Detect which cell encompasses the target text, then output its (x, y) center coordinate. 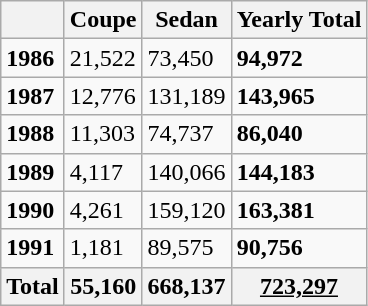
11,303 (103, 134)
1988 (33, 134)
73,450 (186, 58)
55,160 (103, 286)
1989 (33, 172)
12,776 (103, 96)
4,117 (103, 172)
86,040 (299, 134)
163,381 (299, 210)
Coupe (103, 20)
131,189 (186, 96)
1991 (33, 248)
Total (33, 286)
723,297 (299, 286)
668,137 (186, 286)
89,575 (186, 248)
159,120 (186, 210)
144,183 (299, 172)
1986 (33, 58)
1987 (33, 96)
1990 (33, 210)
94,972 (299, 58)
90,756 (299, 248)
143,965 (299, 96)
Sedan (186, 20)
140,066 (186, 172)
1,181 (103, 248)
74,737 (186, 134)
21,522 (103, 58)
Yearly Total (299, 20)
4,261 (103, 210)
